Identify which cell holds the provided text, then report its [x, y] central coordinate. 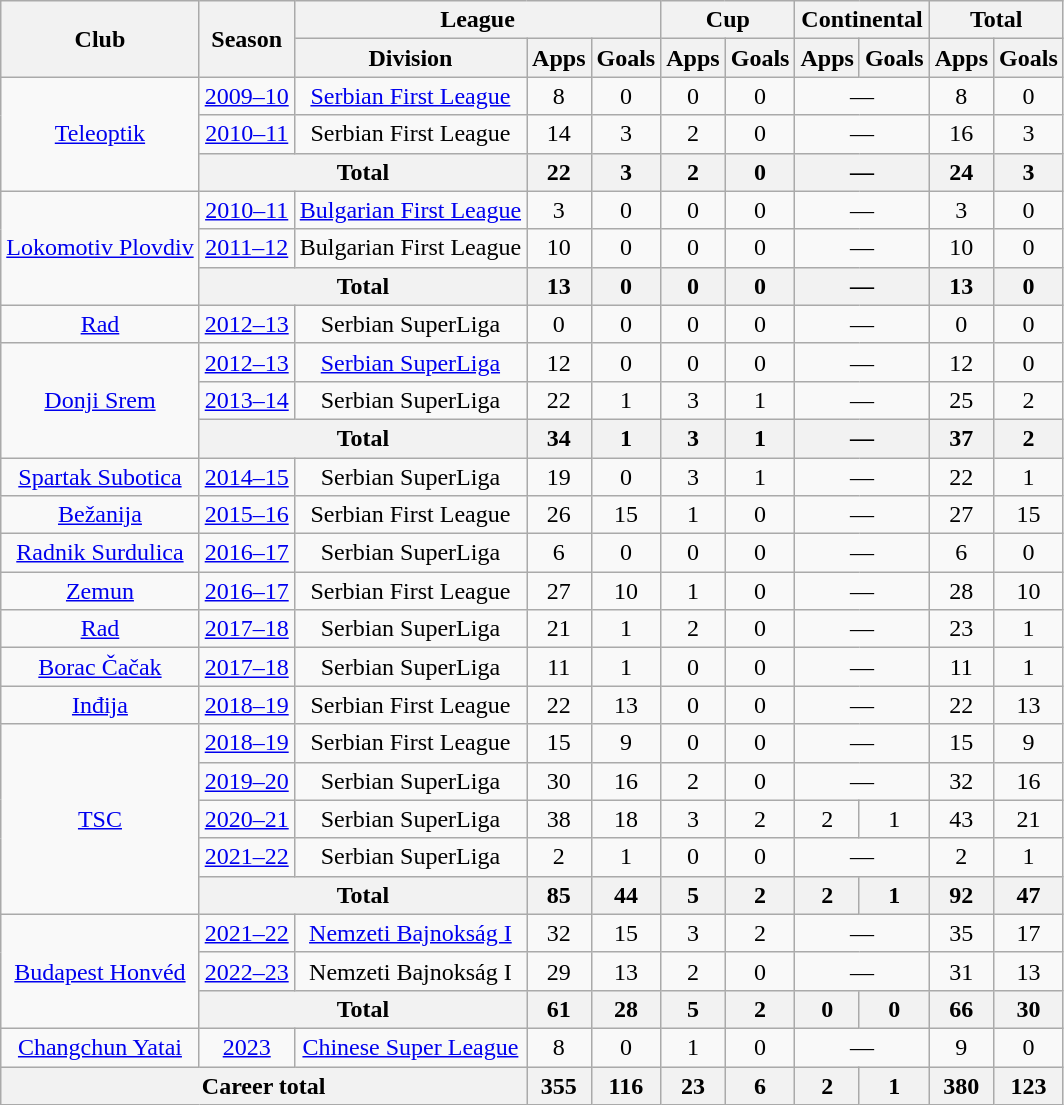
14 [559, 134]
Bežanija [100, 515]
85 [559, 895]
38 [559, 819]
2015–16 [246, 515]
Spartak Subotica [100, 477]
Division [410, 58]
37 [961, 438]
61 [559, 1009]
2023 [246, 1047]
Lokomotiv Plovdiv [100, 248]
Career total [264, 1085]
2011–12 [246, 248]
Continental [862, 20]
44 [626, 895]
Borac Čačak [100, 667]
35 [961, 933]
TSC [100, 819]
92 [961, 895]
34 [559, 438]
Zemun [100, 591]
2022–23 [246, 971]
66 [961, 1009]
Radnik Surdulica [100, 553]
123 [1029, 1085]
Chinese Super League [410, 1047]
2009–10 [246, 96]
Cup [728, 20]
Inđija [100, 705]
League [478, 20]
Changchun Yatai [100, 1047]
19 [559, 477]
2020–21 [246, 819]
Club [100, 39]
26 [559, 515]
Season [246, 39]
31 [961, 971]
2014–15 [246, 477]
355 [559, 1085]
47 [1029, 895]
380 [961, 1085]
Budapest Honvéd [100, 971]
Teleoptik [100, 134]
43 [961, 819]
17 [1029, 933]
2013–14 [246, 400]
24 [961, 172]
25 [961, 400]
29 [559, 971]
18 [626, 819]
116 [626, 1085]
2019–20 [246, 781]
Donji Srem [100, 400]
